Find where the given text appears and provide that cell's center as [x, y] coordinate. 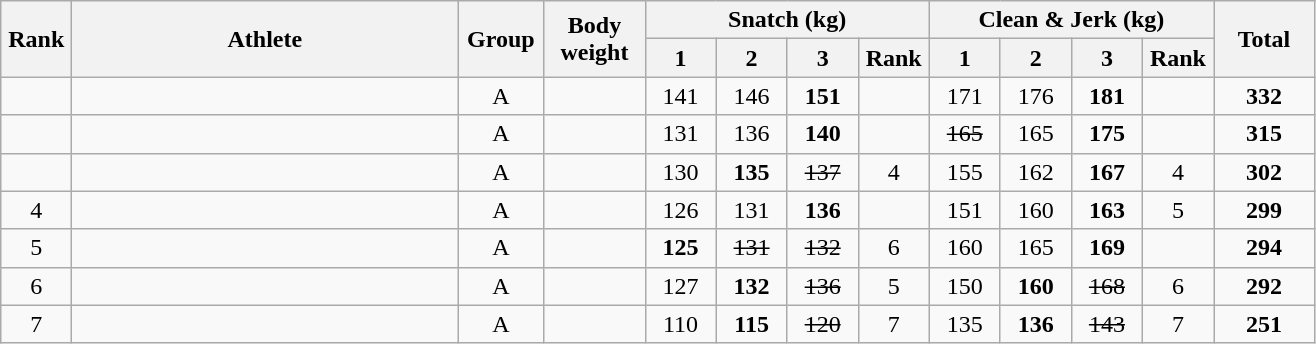
251 [1264, 324]
315 [1264, 134]
175 [1106, 134]
292 [1264, 286]
Clean & Jerk (kg) [1071, 20]
137 [822, 172]
155 [964, 172]
141 [680, 96]
127 [680, 286]
332 [1264, 96]
150 [964, 286]
162 [1036, 172]
146 [752, 96]
115 [752, 324]
302 [1264, 172]
168 [1106, 286]
294 [1264, 248]
120 [822, 324]
140 [822, 134]
176 [1036, 96]
181 [1106, 96]
130 [680, 172]
Body weight [594, 39]
143 [1106, 324]
110 [680, 324]
Snatch (kg) [787, 20]
Total [1264, 39]
163 [1106, 210]
125 [680, 248]
Athlete [265, 39]
Group [501, 39]
169 [1106, 248]
126 [680, 210]
171 [964, 96]
299 [1264, 210]
167 [1106, 172]
